For the text-containing cell, return its midpoint in (X, Y) coordinate format. 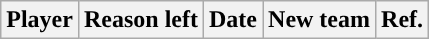
Reason left (140, 20)
Player (40, 20)
New team (320, 20)
Ref. (402, 20)
Date (232, 20)
